Find where the given text appears and provide that cell's center as (x, y) coordinate. 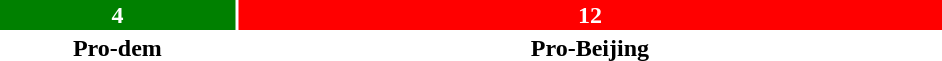
12 (590, 15)
4 (118, 15)
